From the cell containing the given text, extract its center point as (x, y) coordinate. 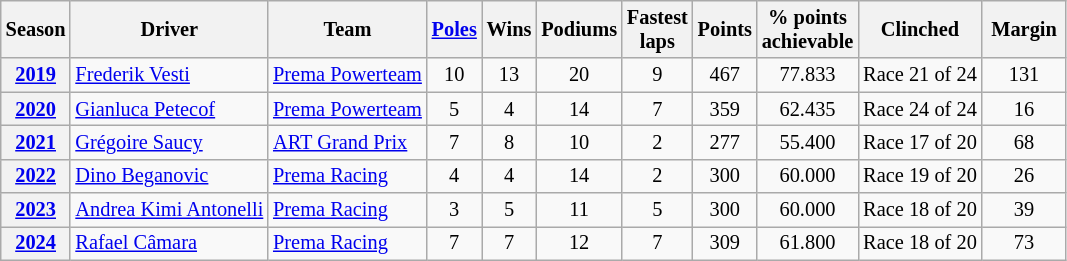
309 (725, 243)
359 (725, 109)
Andrea Kimi Antonelli (169, 210)
Season (36, 29)
26 (1024, 176)
2022 (36, 176)
68 (1024, 142)
Dino Beganovic (169, 176)
2019 (36, 75)
2023 (36, 210)
% points achievable (808, 29)
277 (725, 142)
Race 21 of 24 (920, 75)
12 (579, 243)
Margin (1024, 29)
Frederik Vesti (169, 75)
61.800 (808, 243)
ART Grand Prix (348, 142)
77.833 (808, 75)
Clinched (920, 29)
39 (1024, 210)
2024 (36, 243)
Grégoire Saucy (169, 142)
2020 (36, 109)
20 (579, 75)
8 (510, 142)
131 (1024, 75)
Points (725, 29)
Wins (510, 29)
Poles (454, 29)
3 (454, 210)
Podiums (579, 29)
Race 24 of 24 (920, 109)
Fastest laps (658, 29)
Race 17 of 20 (920, 142)
73 (1024, 243)
9 (658, 75)
2021 (36, 142)
Team (348, 29)
11 (579, 210)
62.435 (808, 109)
Driver (169, 29)
13 (510, 75)
55.400 (808, 142)
16 (1024, 109)
Race 19 of 20 (920, 176)
467 (725, 75)
Gianluca Petecof (169, 109)
Rafael Câmara (169, 243)
